Capture the cell that displays the provided text and extract its [x, y] central coordinate. 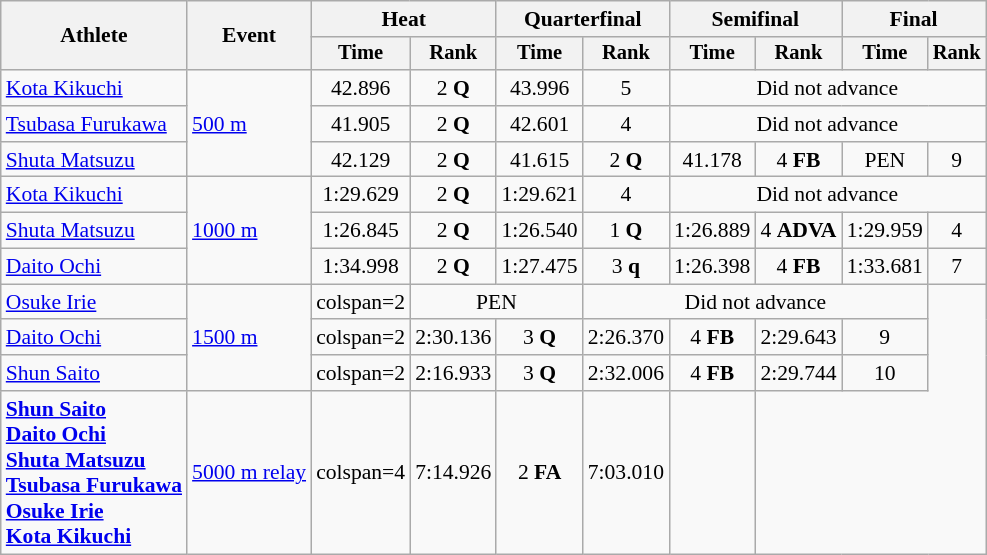
500 m [249, 124]
1:33.681 [885, 267]
5 [626, 88]
1:26.398 [712, 267]
42.129 [360, 160]
10 [885, 373]
41.905 [360, 124]
5000 m relay [249, 472]
Tsubasa Furukawa [94, 124]
2:32.006 [626, 373]
1:26.889 [712, 231]
1:26.845 [360, 231]
1000 m [249, 230]
Event [249, 36]
41.178 [712, 160]
2 FA [539, 472]
43.996 [539, 88]
7 [957, 267]
41.615 [539, 160]
2:26.370 [626, 338]
colspan=4 [360, 472]
42.896 [360, 88]
1:26.540 [539, 231]
Semifinal [756, 19]
Osuke Irie [94, 302]
1 Q [626, 231]
1:34.998 [360, 267]
Athlete [94, 36]
Shun Saito [94, 373]
42.601 [539, 124]
1:29.621 [539, 195]
2:30.136 [453, 338]
Final [914, 19]
2:29.643 [798, 338]
3 q [626, 267]
Shun SaitoDaito OchiShuta MatsuzuTsubasa FurukawaOsuke IrieKota Kikuchi [94, 472]
7:14.926 [453, 472]
2:29.744 [798, 373]
7:03.010 [626, 472]
1:27.475 [539, 267]
1500 m [249, 338]
Quarterfinal [582, 19]
1:29.629 [360, 195]
4 ADVA [798, 231]
1:29.959 [885, 231]
Heat [404, 19]
2:16.933 [453, 373]
